Return [X, Y] of the center of cell containing provided text 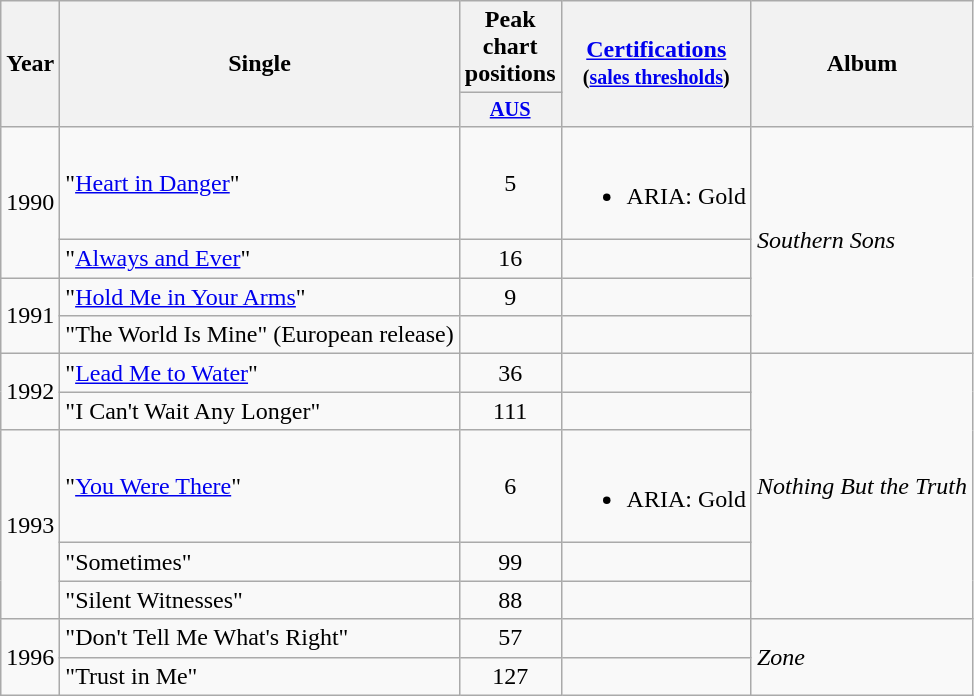
36 [510, 373]
9 [510, 297]
Single [260, 64]
1991 [30, 316]
"Always and Ever" [260, 259]
Peak chart positions [510, 47]
88 [510, 600]
"Trust in Me" [260, 676]
"Lead Me to Water" [260, 373]
127 [510, 676]
6 [510, 486]
"Sometimes" [260, 562]
AUS [510, 110]
1993 [30, 524]
"Silent Witnesses" [260, 600]
Nothing But the Truth [862, 486]
16 [510, 259]
Year [30, 64]
"Hold Me in Your Arms" [260, 297]
57 [510, 638]
Certifications(sales thresholds) [656, 64]
"Don't Tell Me What's Right" [260, 638]
5 [510, 182]
"The World Is Mine" (European release) [260, 335]
"Heart in Danger" [260, 182]
1990 [30, 202]
Southern Sons [862, 240]
"I Can't Wait Any Longer" [260, 411]
"You Were There" [260, 486]
1992 [30, 392]
Album [862, 64]
111 [510, 411]
Zone [862, 657]
99 [510, 562]
1996 [30, 657]
